Locate the cell with the specified text and output its (x, y) center coordinate. 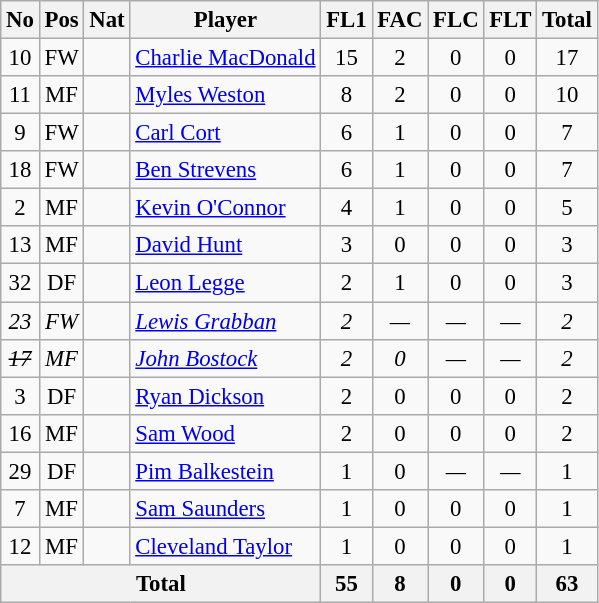
FLC (456, 20)
Cleveland Taylor (226, 546)
FAC (400, 20)
29 (20, 471)
Ben Strevens (226, 170)
Sam Wood (226, 433)
32 (20, 283)
63 (567, 584)
Pim Balkestein (226, 471)
Carl Cort (226, 133)
David Hunt (226, 245)
Player (226, 20)
John Bostock (226, 358)
Charlie MacDonald (226, 58)
55 (346, 584)
Kevin O'Connor (226, 208)
23 (20, 321)
9 (20, 133)
Lewis Grabban (226, 321)
Sam Saunders (226, 509)
12 (20, 546)
11 (20, 95)
13 (20, 245)
No (20, 20)
16 (20, 433)
Pos (62, 20)
15 (346, 58)
4 (346, 208)
5 (567, 208)
Leon Legge (226, 283)
Nat (107, 20)
18 (20, 170)
Ryan Dickson (226, 396)
FL1 (346, 20)
Myles Weston (226, 95)
FLT (510, 20)
